Pinpoint the cell where the given text exists, returning its (x, y) midpoint coordinate. 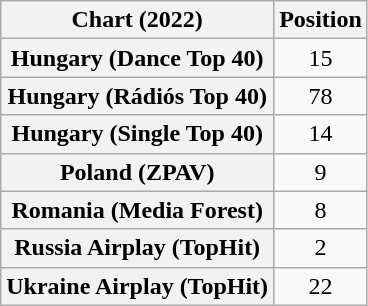
Hungary (Single Top 40) (138, 134)
Poland (ZPAV) (138, 172)
2 (321, 248)
78 (321, 96)
Hungary (Dance Top 40) (138, 58)
Chart (2022) (138, 20)
22 (321, 286)
Romania (Media Forest) (138, 210)
14 (321, 134)
9 (321, 172)
8 (321, 210)
Position (321, 20)
15 (321, 58)
Ukraine Airplay (TopHit) (138, 286)
Russia Airplay (TopHit) (138, 248)
Hungary (Rádiós Top 40) (138, 96)
